Return the [X, Y] coordinate for the center point of the cell that contains the specified text.  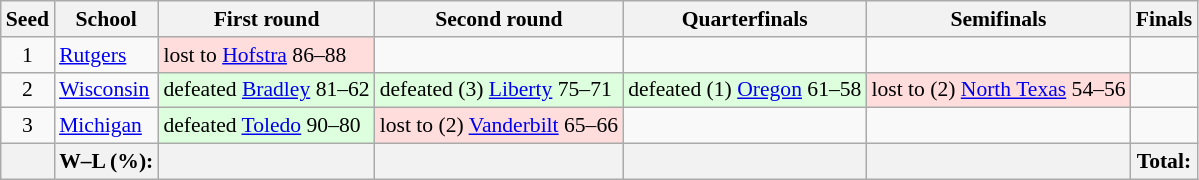
defeated Bradley 81–62 [266, 90]
defeated (3) Liberty 75–71 [499, 90]
Second round [499, 19]
lost to Hofstra 86–88 [266, 55]
1 [28, 55]
Wisconsin [106, 90]
Rutgers [106, 55]
defeated Toledo 90–80 [266, 126]
Semifinals [998, 19]
Seed [28, 19]
First round [266, 19]
lost to (2) Vanderbilt 65–66 [499, 126]
Michigan [106, 126]
Finals [1164, 19]
defeated (1) Oregon 61–58 [744, 90]
Quarterfinals [744, 19]
lost to (2) North Texas 54–56 [998, 90]
W–L (%): [106, 162]
School [106, 19]
3 [28, 126]
2 [28, 90]
Total: [1164, 162]
